Provide the [X, Y] coordinate of the cell's center where the given text is located.  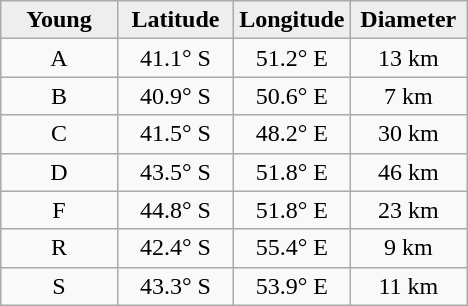
50.6° E [292, 96]
F [59, 210]
46 km [408, 172]
41.1° S [175, 58]
23 km [408, 210]
B [59, 96]
A [59, 58]
43.5° S [175, 172]
30 km [408, 134]
13 km [408, 58]
51.2° E [292, 58]
9 km [408, 248]
48.2° E [292, 134]
7 km [408, 96]
40.9° S [175, 96]
C [59, 134]
D [59, 172]
Young [59, 20]
55.4° E [292, 248]
Diameter [408, 20]
11 km [408, 286]
R [59, 248]
S [59, 286]
41.5° S [175, 134]
Latitude [175, 20]
42.4° S [175, 248]
53.9° E [292, 286]
44.8° S [175, 210]
43.3° S [175, 286]
Longitude [292, 20]
